From the cell containing the given text, extract its center point as [x, y] coordinate. 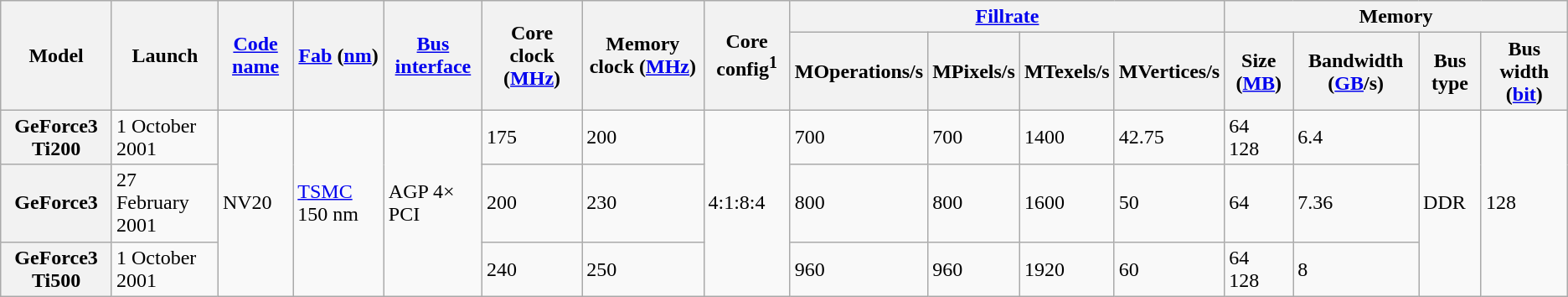
8 [1356, 268]
1600 [1067, 203]
MOperations/s [859, 71]
64 [1259, 203]
TSMC 150 nm [338, 203]
Bus type [1451, 71]
250 [643, 268]
Bus width (bit) [1524, 71]
MVertices/s [1169, 71]
Bandwidth (GB/s) [1356, 71]
230 [643, 203]
DDR [1451, 203]
7.36 [1356, 203]
Core config1 [747, 55]
Size (MB) [1259, 71]
GeForce3 Ti200 [57, 138]
Launch [164, 55]
NV20 [255, 203]
Code name [255, 55]
4:1:8:4 [747, 203]
60 [1169, 268]
6.4 [1356, 138]
50 [1169, 203]
1400 [1067, 138]
240 [533, 268]
Memory clock (MHz) [643, 55]
Model [57, 55]
MPixels/s [974, 71]
AGP 4×PCI [432, 203]
Memory [1396, 17]
42.75 [1169, 138]
Bus interface [432, 55]
MTexels/s [1067, 71]
128 [1524, 203]
Fillrate [1007, 17]
GeForce3 [57, 203]
27 February 2001 [164, 203]
175 [533, 138]
Fab (nm) [338, 55]
1920 [1067, 268]
GeForce3 Ti500 [57, 268]
Core clock (MHz) [533, 55]
